Scan for the cell matching the given text and deliver its [X, Y] coordinate at center. 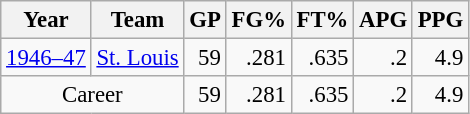
FG% [258, 20]
St. Louis [138, 58]
APG [384, 20]
PPG [440, 20]
Team [138, 20]
1946–47 [46, 58]
Year [46, 20]
Career [92, 95]
GP [205, 20]
FT% [322, 20]
